From the cell containing the given text, extract its center point as [X, Y] coordinate. 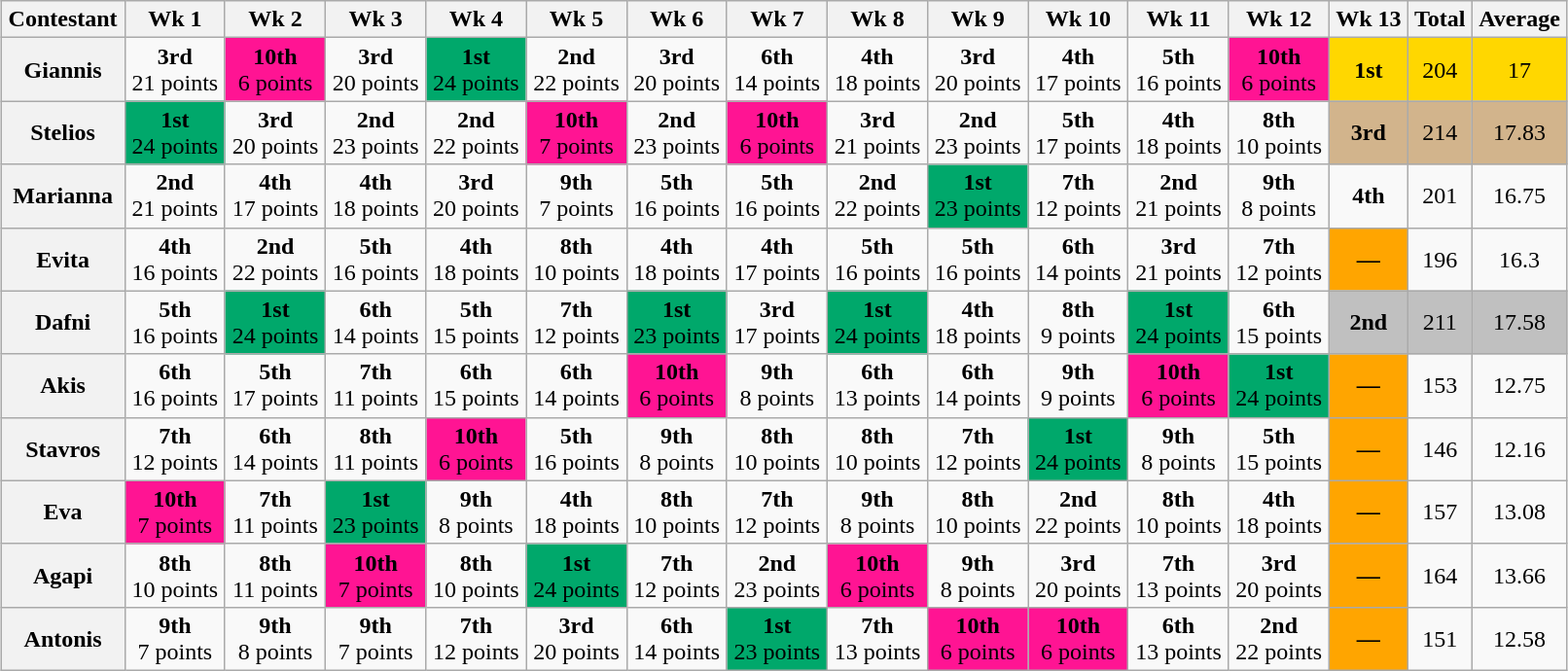
Wk 13 [1368, 19]
214 [1440, 132]
Average [1519, 19]
1st [1368, 70]
Total [1440, 19]
3rd 17 points [776, 323]
4th [1368, 196]
8th10 points [175, 576]
Dafni [62, 323]
17.58 [1519, 323]
7th12 points [175, 449]
211 [1440, 323]
12.75 [1519, 385]
196 [1440, 259]
5th16 points [175, 323]
3rd20 points [1078, 576]
Antonis [62, 638]
Wk 3 [375, 19]
Wk 10 [1078, 19]
Wk 8 [877, 19]
17.83 [1519, 132]
3rd [1368, 132]
146 [1440, 449]
9th7 points [175, 638]
13.08 [1519, 512]
2nd [1368, 323]
Wk 12 [1278, 19]
Wk 4 [477, 19]
8th9 points [1078, 323]
Marianna [62, 196]
4th16 points [175, 259]
12.16 [1519, 449]
153 [1440, 385]
Wk 5 [576, 19]
Wk 7 [776, 19]
Wk 11 [1179, 19]
Wk 6 [677, 19]
Contestant [62, 19]
13.66 [1519, 576]
2nd21 points [175, 196]
12.58 [1519, 638]
Wk 9 [979, 19]
9th 9 points [1078, 385]
Wk 2 [274, 19]
17 [1519, 70]
Agapi [62, 576]
Stelios [62, 132]
10th7 points [175, 512]
7th 11 points [274, 512]
Wk 1 [175, 19]
5th 17 points [274, 385]
6th 16 points [175, 385]
Akis [62, 385]
164 [1440, 576]
Stavros [62, 449]
5th17 points [1078, 132]
204 [1440, 70]
151 [1440, 638]
Giannis [62, 70]
Eva [62, 512]
157 [1440, 512]
3rd21 points [175, 70]
16.3 [1519, 259]
16.75 [1519, 196]
7th11 points [375, 385]
201 [1440, 196]
6th14 points [1078, 259]
2nd 21 points [1179, 196]
Evita [62, 259]
